Find where the given text appears and provide that cell's center as [x, y] coordinate. 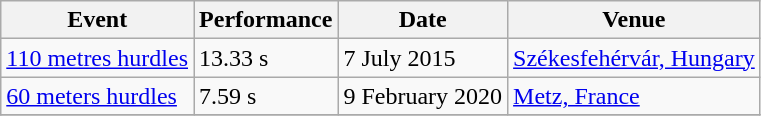
Metz, France [634, 96]
Date [423, 20]
60 meters hurdles [98, 96]
9 February 2020 [423, 96]
7 July 2015 [423, 58]
13.33 s [266, 58]
110 metres hurdles [98, 58]
Performance [266, 20]
Venue [634, 20]
7.59 s [266, 96]
Székesfehérvár, Hungary [634, 58]
Event [98, 20]
